Extract the [x, y] coordinate from the center of the cell holding the provided text.  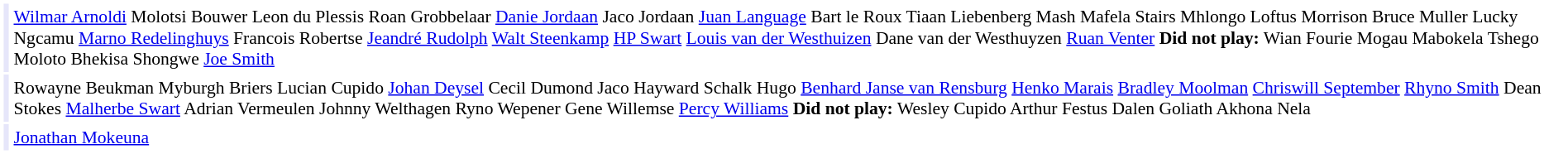
Jonathan Mokeuna [788, 137]
